Locate the cell with the specified text and output its (X, Y) center coordinate. 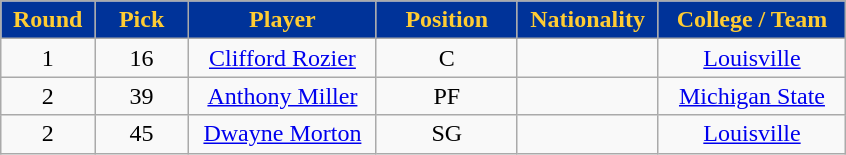
Pick (142, 20)
Anthony Miller (283, 96)
SG (446, 134)
Michigan State (752, 96)
Dwayne Morton (283, 134)
Clifford Rozier (283, 58)
39 (142, 96)
College / Team (752, 20)
16 (142, 58)
Player (283, 20)
1 (48, 58)
45 (142, 134)
PF (446, 96)
Nationality (588, 20)
Position (446, 20)
Round (48, 20)
C (446, 58)
